Identify which cell holds the provided text, then report its [X, Y] central coordinate. 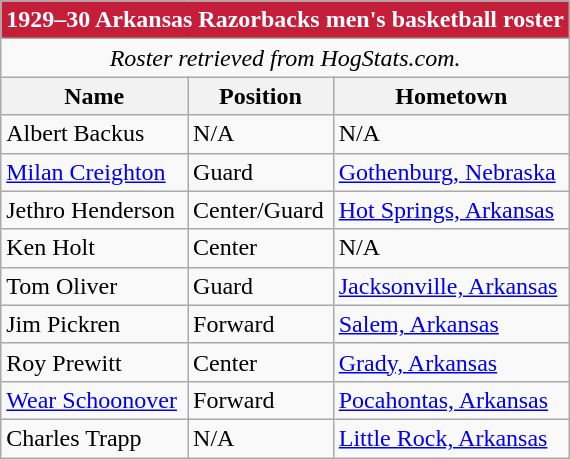
Jacksonville, Arkansas [451, 286]
Charles Trapp [94, 438]
Milan Creighton [94, 172]
Pocahontas, Arkansas [451, 400]
Roster retrieved from HogStats.com. [286, 58]
Salem, Arkansas [451, 324]
Jim Pickren [94, 324]
Hometown [451, 96]
Position [261, 96]
Gothenburg, Nebraska [451, 172]
Roy Prewitt [94, 362]
Hot Springs, Arkansas [451, 210]
Center/Guard [261, 210]
Grady, Arkansas [451, 362]
Ken Holt [94, 248]
Wear Schoonover [94, 400]
Albert Backus [94, 134]
1929–30 Arkansas Razorbacks men's basketball roster [286, 20]
Tom Oliver [94, 286]
Little Rock, Arkansas [451, 438]
Jethro Henderson [94, 210]
Name [94, 96]
